For the text-containing cell, return its midpoint in (x, y) coordinate format. 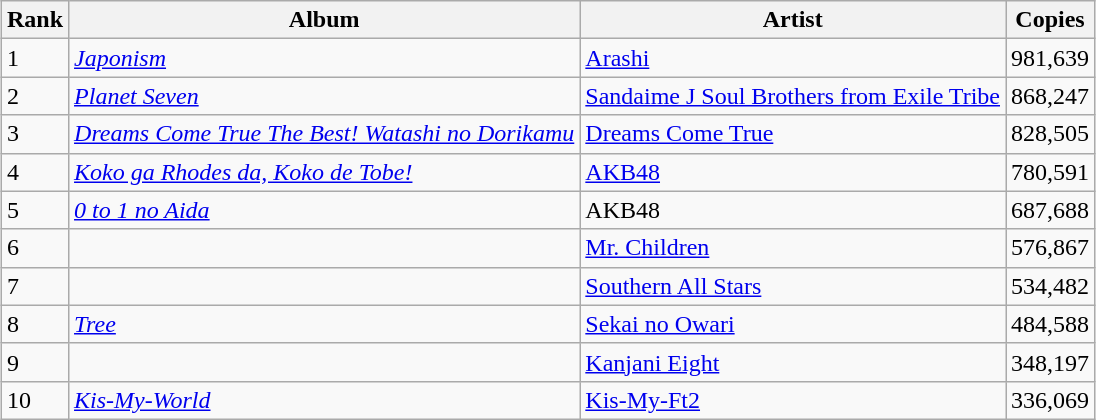
4 (34, 172)
Kis-My-World (324, 400)
336,069 (1050, 400)
Planet Seven (324, 96)
Rank (34, 20)
Koko ga Rhodes da, Koko de Tobe! (324, 172)
Southern All Stars (793, 286)
534,482 (1050, 286)
Dreams Come True (793, 134)
8 (34, 324)
484,588 (1050, 324)
Artist (793, 20)
0 to 1 no Aida (324, 210)
Sandaime J Soul Brothers from Exile Tribe (793, 96)
Kis-My-Ft2 (793, 400)
2 (34, 96)
981,639 (1050, 58)
10 (34, 400)
868,247 (1050, 96)
3 (34, 134)
5 (34, 210)
1 (34, 58)
576,867 (1050, 248)
Album (324, 20)
828,505 (1050, 134)
Sekai no Owari (793, 324)
Arashi (793, 58)
780,591 (1050, 172)
Tree (324, 324)
Japonism (324, 58)
348,197 (1050, 362)
Kanjani Eight (793, 362)
Copies (1050, 20)
687,688 (1050, 210)
Dreams Come True The Best! Watashi no Dorikamu (324, 134)
7 (34, 286)
Mr. Children (793, 248)
6 (34, 248)
9 (34, 362)
